Pinpoint the cell where the given text exists, returning its [x, y] midpoint coordinate. 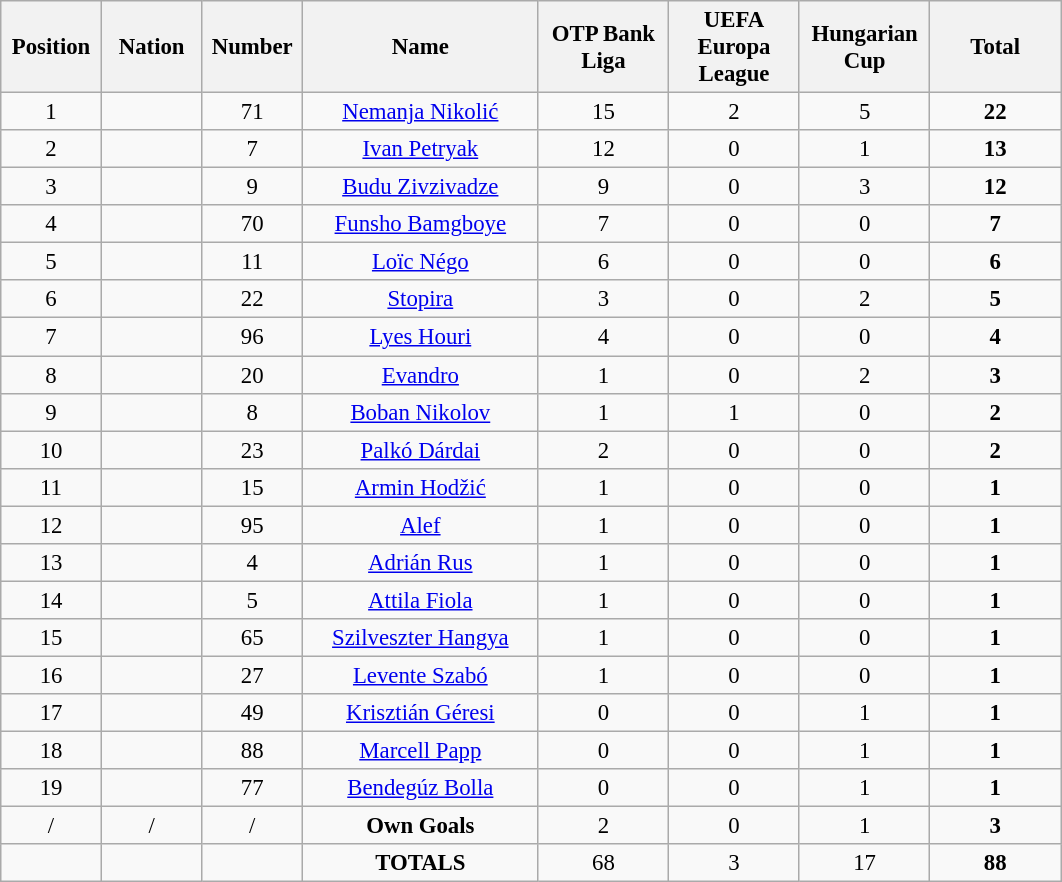
Szilveszter Hangya [421, 638]
Funsho Bamgboye [421, 224]
Loïc Négo [421, 262]
Stopira [421, 299]
Lyes Houri [421, 337]
16 [52, 675]
Ivan Petryak [421, 149]
Hungarian Cup [864, 47]
20 [252, 375]
19 [52, 788]
Name [421, 47]
27 [252, 675]
70 [252, 224]
96 [252, 337]
Levente Szabó [421, 675]
Marcell Papp [421, 751]
Nemanja Nikolić [421, 112]
Evandro [421, 375]
Krisztián Géresi [421, 713]
77 [252, 788]
68 [604, 863]
UEFA Europa League [734, 47]
Armin Hodžić [421, 487]
Bendegúz Bolla [421, 788]
65 [252, 638]
Alef [421, 525]
Position [52, 47]
18 [52, 751]
71 [252, 112]
10 [52, 450]
Nation [152, 47]
Budu Zivzivadze [421, 187]
Attila Fiola [421, 600]
OTP Bank Liga [604, 47]
Own Goals [421, 826]
TOTALS [421, 863]
14 [52, 600]
Boban Nikolov [421, 412]
Palkó Dárdai [421, 450]
95 [252, 525]
Adrián Rus [421, 563]
Number [252, 47]
23 [252, 450]
49 [252, 713]
Total [996, 47]
